Scan for the cell matching the given text and deliver its (X, Y) coordinate at center. 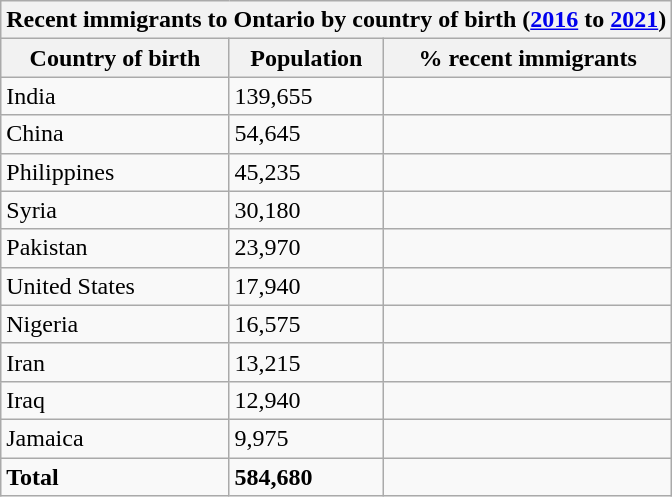
12,940 (306, 400)
13,215 (306, 362)
Total (115, 477)
139,655 (306, 96)
30,180 (306, 210)
Pakistan (115, 248)
584,680 (306, 477)
United States (115, 286)
Recent immigrants to Ontario by country of birth (2016 to 2021) (336, 20)
% recent immigrants (528, 58)
India (115, 96)
16,575 (306, 324)
Iraq (115, 400)
Iran (115, 362)
Nigeria (115, 324)
23,970 (306, 248)
54,645 (306, 134)
45,235 (306, 172)
Jamaica (115, 438)
Philippines (115, 172)
Syria (115, 210)
China (115, 134)
17,940 (306, 286)
9,975 (306, 438)
Country of birth (115, 58)
Population (306, 58)
